Return (X, Y) of the center of cell containing provided text 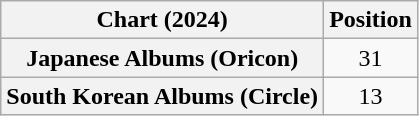
Position (371, 20)
13 (371, 96)
Chart (2024) (162, 20)
31 (371, 58)
Japanese Albums (Oricon) (162, 58)
South Korean Albums (Circle) (162, 96)
